Identify which cell holds the provided text, then report its (X, Y) central coordinate. 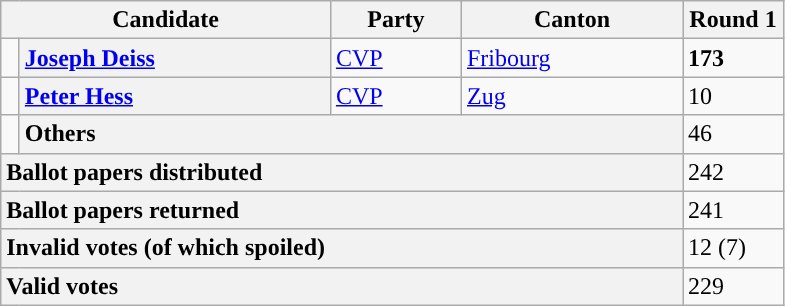
Invalid votes (of which spoiled) (342, 248)
Others (350, 134)
229 (732, 286)
Zug (572, 96)
46 (732, 134)
10 (732, 96)
Candidate (166, 20)
173 (732, 58)
Peter Hess (174, 96)
Ballot papers returned (342, 210)
Canton (572, 20)
Ballot papers distributed (342, 172)
Party (396, 20)
242 (732, 172)
12 (7) (732, 248)
Valid votes (342, 286)
Fribourg (572, 58)
Joseph Deiss (174, 58)
241 (732, 210)
Round 1 (732, 20)
